Provide the [X, Y] coordinate of the cell's center where the given text is located.  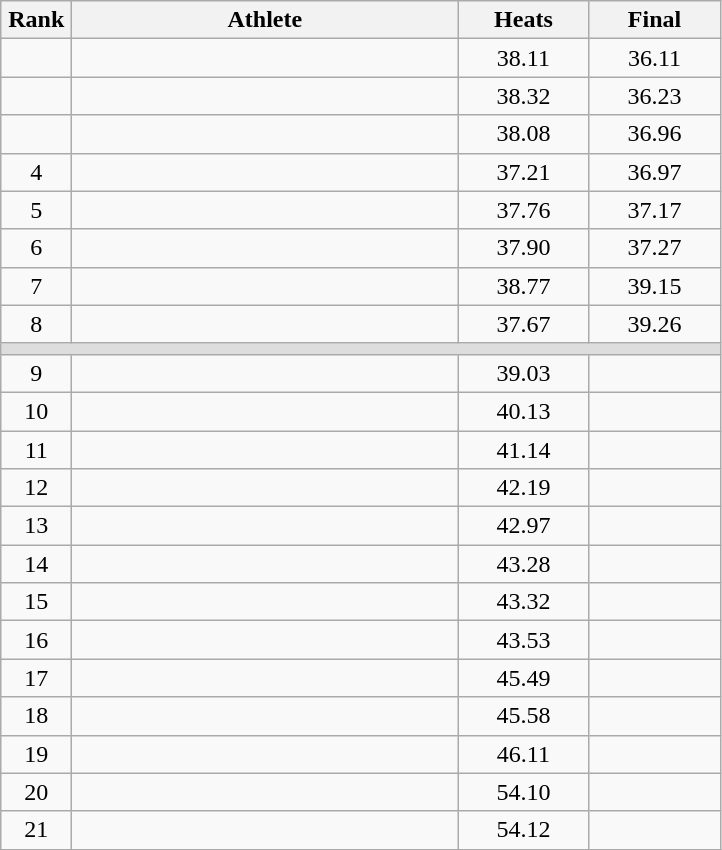
38.08 [524, 134]
8 [36, 324]
7 [36, 286]
45.49 [524, 678]
37.67 [524, 324]
43.28 [524, 564]
37.90 [524, 248]
37.27 [654, 248]
11 [36, 449]
37.76 [524, 210]
37.17 [654, 210]
54.12 [524, 830]
10 [36, 411]
45.58 [524, 716]
14 [36, 564]
54.10 [524, 792]
42.97 [524, 526]
38.77 [524, 286]
46.11 [524, 754]
19 [36, 754]
Athlete [265, 20]
17 [36, 678]
15 [36, 602]
5 [36, 210]
40.13 [524, 411]
38.11 [524, 58]
36.11 [654, 58]
43.32 [524, 602]
39.15 [654, 286]
6 [36, 248]
Heats [524, 20]
4 [36, 172]
18 [36, 716]
42.19 [524, 488]
38.32 [524, 96]
Rank [36, 20]
20 [36, 792]
Final [654, 20]
13 [36, 526]
36.96 [654, 134]
36.97 [654, 172]
16 [36, 640]
39.26 [654, 324]
37.21 [524, 172]
21 [36, 830]
39.03 [524, 373]
9 [36, 373]
12 [36, 488]
43.53 [524, 640]
36.23 [654, 96]
41.14 [524, 449]
